Pinpoint the cell where the given text exists, returning its (x, y) midpoint coordinate. 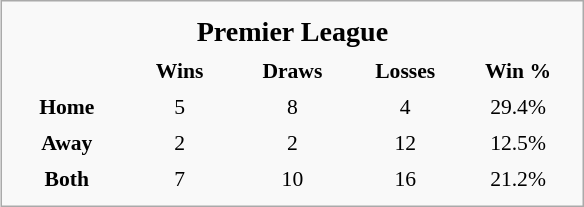
12.5% (518, 143)
16 (406, 179)
Both (66, 179)
Away (66, 143)
Losses (406, 71)
Win % (518, 71)
Home (66, 107)
Draws (292, 71)
4 (406, 107)
10 (292, 179)
Premier League (292, 31)
12 (406, 143)
Wins (180, 71)
8 (292, 107)
7 (180, 179)
5 (180, 107)
21.2% (518, 179)
29.4% (518, 107)
